From the cell containing the given text, extract its center point as (X, Y) coordinate. 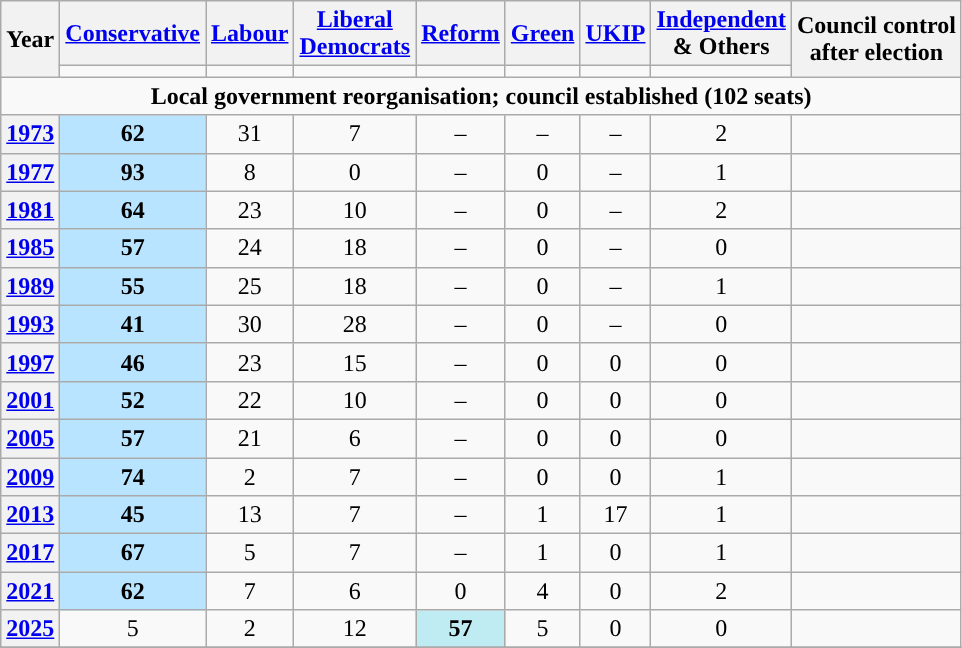
74 (133, 477)
1989 (30, 286)
Labour (250, 34)
2013 (30, 515)
17 (616, 515)
31 (250, 134)
12 (355, 629)
25 (250, 286)
24 (250, 248)
13 (250, 515)
45 (133, 515)
Local government reorganisation; council established (102 seats) (482, 96)
Reform (461, 34)
28 (355, 324)
1985 (30, 248)
1993 (30, 324)
Year (30, 39)
Liberal Democrats (355, 34)
2001 (30, 400)
1997 (30, 362)
46 (133, 362)
1981 (30, 210)
15 (355, 362)
2021 (30, 591)
2005 (30, 438)
30 (250, 324)
Green (542, 34)
52 (133, 400)
93 (133, 172)
22 (250, 400)
55 (133, 286)
2009 (30, 477)
67 (133, 553)
Independent& Others (721, 34)
4 (542, 591)
Conservative (133, 34)
41 (133, 324)
1973 (30, 134)
8 (250, 172)
1977 (30, 172)
Council controlafter election (876, 39)
2017 (30, 553)
64 (133, 210)
UKIP (616, 34)
2025 (30, 629)
21 (250, 438)
